Locate the cell with the specified text and output its [x, y] center coordinate. 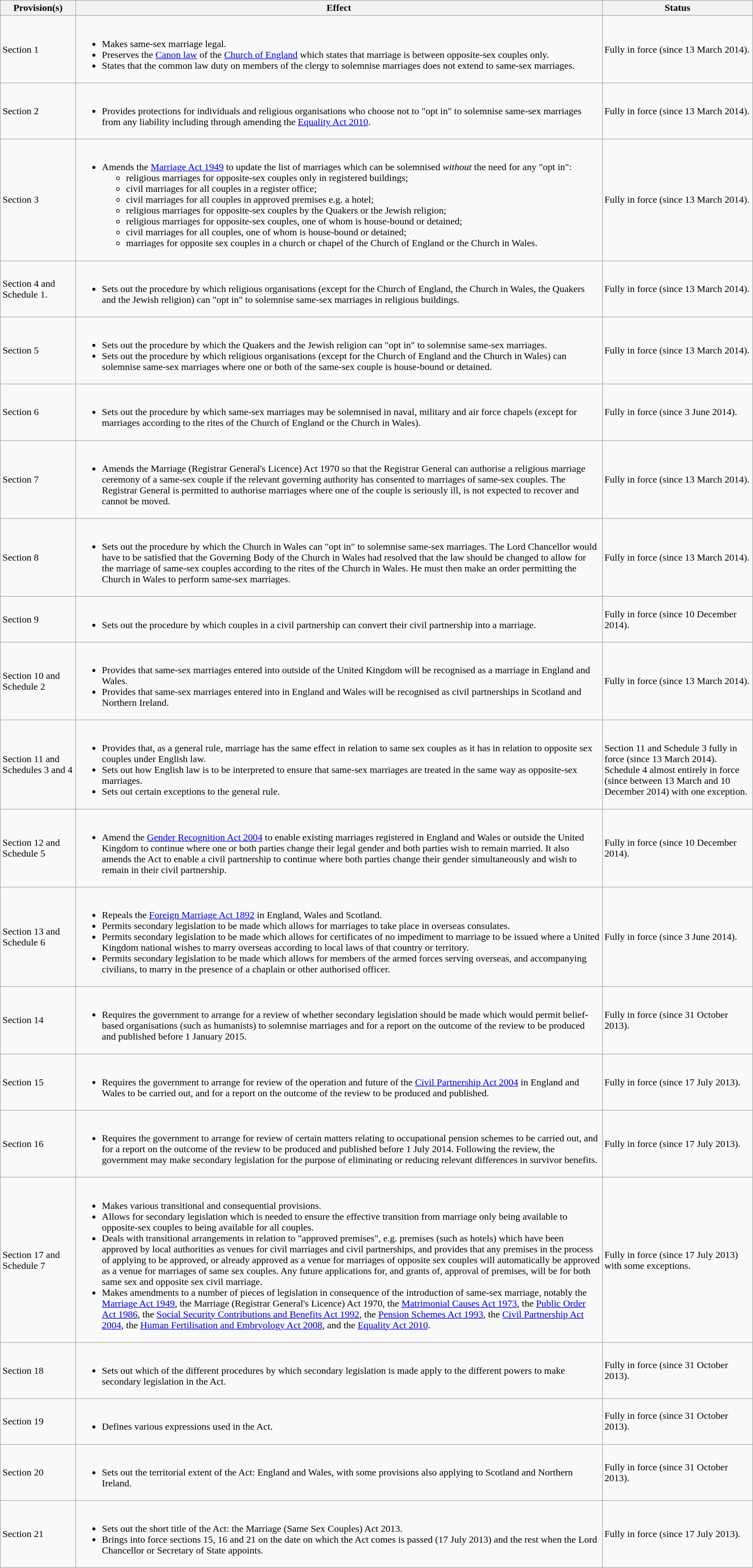
Effect [339, 8]
Section 5 [38, 351]
Section 2 [38, 111]
Fully in force (since 17 July 2013) with some exceptions. [677, 1260]
Section 7 [38, 479]
Section 11 and Schedules 3 and 4 [38, 764]
Section 15 [38, 1082]
Section 3 [38, 200]
Section 6 [38, 412]
Section 18 [38, 1371]
Section 17 and Schedule 7 [38, 1260]
Section 14 [38, 1021]
Section 20 [38, 1472]
Defines various expressions used in the Act. [339, 1421]
Section 12 and Schedule 5 [38, 848]
Section 21 [38, 1534]
Sets out the procedure by which couples in a civil partnership can convert their civil partnership into a marriage. [339, 619]
Provision(s) [38, 8]
Section 9 [38, 619]
Section 1 [38, 49]
Section 4 and Schedule 1. [38, 289]
Section 10 and Schedule 2 [38, 681]
Sets out the territorial extent of the Act: England and Wales, with some provisions also applying to Scotland and Northern Ireland. [339, 1472]
Section 16 [38, 1144]
Section 19 [38, 1421]
Status [677, 8]
Section 13 and Schedule 6 [38, 937]
Section 8 [38, 557]
